Scan for the cell matching the given text and deliver its (X, Y) coordinate at center. 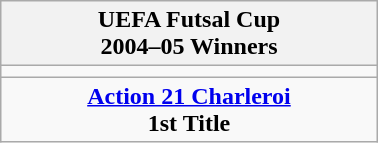
Action 21 Charleroi1st Title (189, 110)
UEFA Futsal Cup 2004–05 Winners (189, 34)
